Pinpoint the cell where the given text exists, returning its [X, Y] midpoint coordinate. 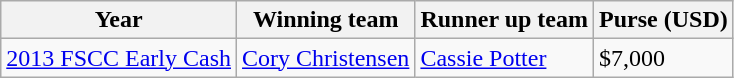
Runner up team [504, 20]
$7,000 [664, 58]
Purse (USD) [664, 20]
Cassie Potter [504, 58]
Cory Christensen [326, 58]
Winning team [326, 20]
Year [119, 20]
2013 FSCC Early Cash [119, 58]
